Identify which cell holds the provided text, then report its [x, y] central coordinate. 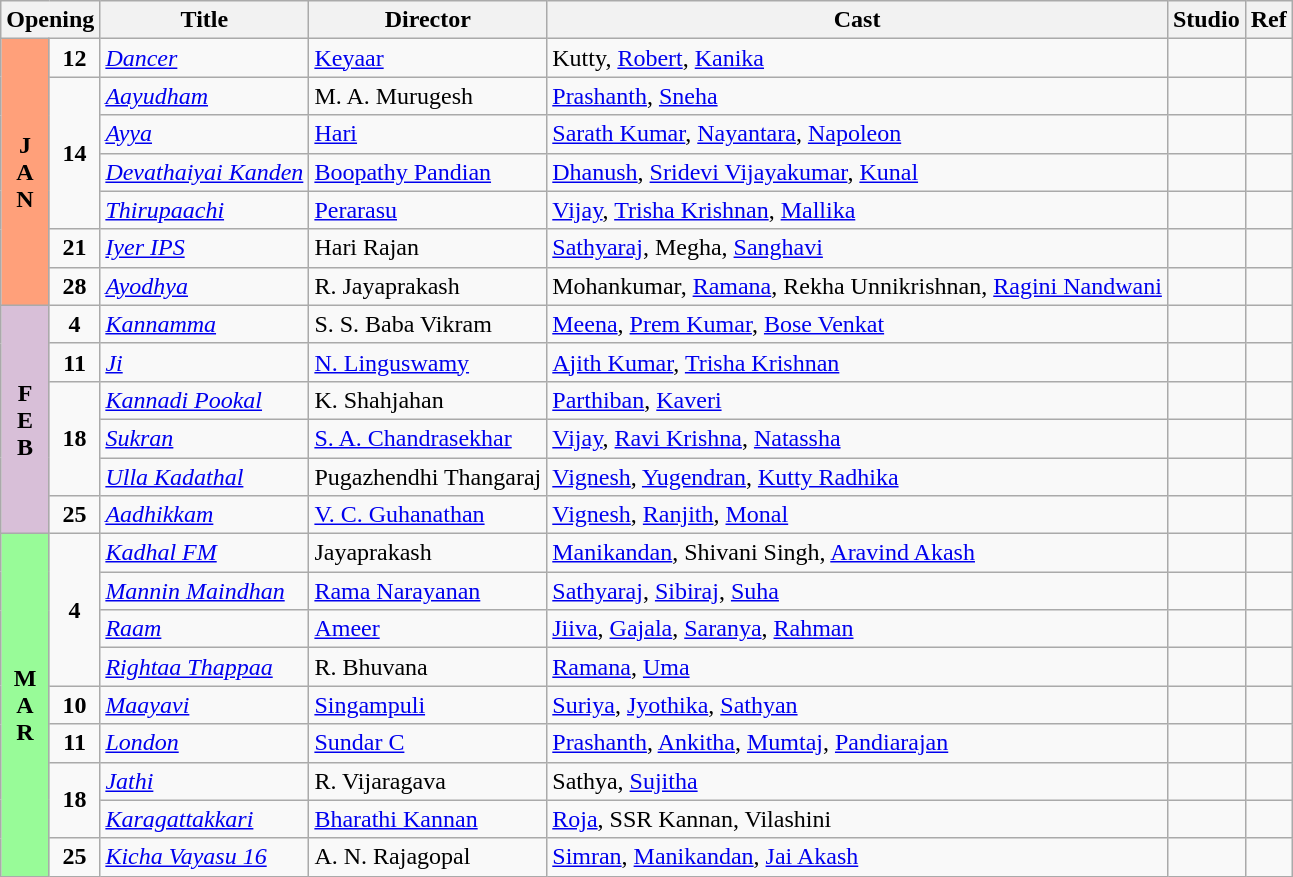
Sukran [204, 438]
Ji [204, 362]
Ramana, Uma [858, 667]
Vignesh, Ranjith, Monal [858, 515]
K. Shahjahan [428, 400]
London [204, 743]
Meena, Prem Kumar, Bose Venkat [858, 324]
Prashanth, Ankitha, Mumtaj, Pandiarajan [858, 743]
Perarasu [428, 210]
Aadhikkam [204, 515]
R. Bhuvana [428, 667]
Ayya [204, 134]
Studio [1206, 20]
Kutty, Robert, Kanika [858, 58]
S. A. Chandrasekhar [428, 438]
V. C. Guhanathan [428, 515]
Kicha Vayasu 16 [204, 857]
Devathaiyai Kanden [204, 172]
Sathyaraj, Sibiraj, Suha [858, 591]
Title [204, 20]
Ajith Kumar, Trisha Krishnan [858, 362]
Ulla Kadathal [204, 477]
S. S. Baba Vikram [428, 324]
R. Vijaragava [428, 781]
Ameer [428, 629]
Maayavi [204, 705]
A. N. Rajagopal [428, 857]
21 [74, 248]
Suriya, Jyothika, Sathyan [858, 705]
Sarath Kumar, Nayantara, Napoleon [858, 134]
Simran, Manikandan, Jai Akash [858, 857]
FEB [26, 419]
Sathyaraj, Megha, Sanghavi [858, 248]
10 [74, 705]
Ref [1268, 20]
Hari Rajan [428, 248]
Dancer [204, 58]
Kannamma [204, 324]
R. Jayaprakash [428, 286]
Singampuli [428, 705]
Parthiban, Kaveri [858, 400]
Kadhal FM [204, 553]
Director [428, 20]
Kannadi Pookal [204, 400]
Roja, SSR Kannan, Vilashini [858, 819]
Hari [428, 134]
Karagattakkari [204, 819]
Mohankumar, Ramana, Rekha Unnikrishnan, Ragini Nandwani [858, 286]
Aayudham [204, 96]
Iyer IPS [204, 248]
Vijay, Trisha Krishnan, Mallika [858, 210]
M. A. Murugesh [428, 96]
Pugazhendhi Thangaraj [428, 477]
Sundar C [428, 743]
Rightaa Thappaa [204, 667]
JAN [26, 172]
Rama Narayanan [428, 591]
Thirupaachi [204, 210]
Keyaar [428, 58]
Raam [204, 629]
14 [74, 153]
Opening [50, 20]
Prashanth, Sneha [858, 96]
Ayodhya [204, 286]
Jiiva, Gajala, Saranya, Rahman [858, 629]
Boopathy Pandian [428, 172]
Sathya, Sujitha [858, 781]
12 [74, 58]
Cast [858, 20]
Vijay, Ravi Krishna, Natassha [858, 438]
Vignesh, Yugendran, Kutty Radhika [858, 477]
MAR [26, 706]
Bharathi Kannan [428, 819]
Mannin Maindhan [204, 591]
28 [74, 286]
Dhanush, Sridevi Vijayakumar, Kunal [858, 172]
Manikandan, Shivani Singh, Aravind Akash [858, 553]
Jayaprakash [428, 553]
N. Linguswamy [428, 362]
Jathi [204, 781]
